Search for the cell housing the specified text and yield its [x, y] center coordinate. 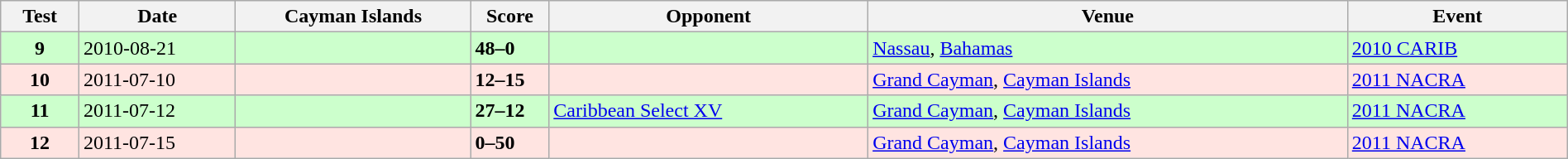
Opponent [709, 17]
Nassau, Bahamas [1108, 48]
2011-07-10 [157, 79]
2010-08-21 [157, 48]
Score [509, 17]
9 [40, 48]
10 [40, 79]
0–50 [509, 142]
Date [157, 17]
12–15 [509, 79]
Caribbean Select XV [709, 111]
Test [40, 17]
12 [40, 142]
Cayman Islands [353, 17]
11 [40, 111]
Venue [1108, 17]
27–12 [509, 111]
2011-07-15 [157, 142]
Event [1457, 17]
2010 CARIB [1457, 48]
2011-07-12 [157, 111]
48–0 [509, 48]
